Search for the cell housing the specified text and yield its (X, Y) center coordinate. 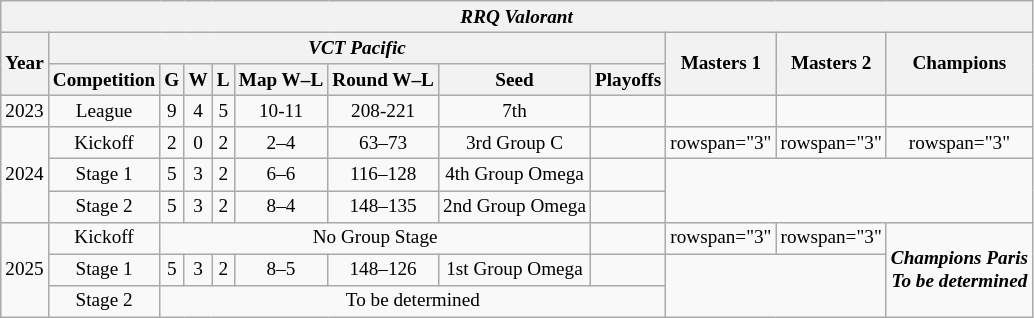
W (198, 80)
4th Group Omega (514, 175)
RRQ Valorant (517, 17)
Competition (104, 80)
7th (514, 111)
G (172, 80)
8–4 (281, 206)
Masters 2 (831, 64)
No Group Stage (376, 238)
Champions Paris To be determined (959, 270)
Masters 1 (721, 64)
Map W–L (281, 80)
Year (25, 64)
L (223, 80)
148–126 (384, 270)
0 (198, 143)
Round W–L (384, 80)
6–6 (281, 175)
Seed (514, 80)
148–135 (384, 206)
2024 (25, 174)
10-11 (281, 111)
4 (198, 111)
2nd Group Omega (514, 206)
63–73 (384, 143)
208-221 (384, 111)
Champions (959, 64)
8–5 (281, 270)
3rd Group C (514, 143)
116–128 (384, 175)
9 (172, 111)
2025 (25, 270)
2–4 (281, 143)
League (104, 111)
2023 (25, 111)
VCT Pacific (356, 48)
Playoffs (628, 80)
1st Group Omega (514, 270)
To be determined (413, 301)
